Return [x, y] of the center of cell containing provided text 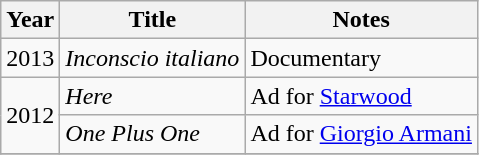
Ad for Starwood [362, 96]
Here [152, 96]
Year [30, 20]
Inconscio italiano [152, 58]
2013 [30, 58]
Notes [362, 20]
Ad for Giorgio Armani [362, 134]
Title [152, 20]
One Plus One [152, 134]
Documentary [362, 58]
2012 [30, 115]
